Identify which cell holds the provided text, then report its [X, Y] central coordinate. 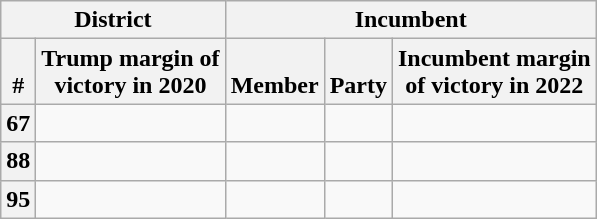
# [18, 72]
Trump margin ofvictory in 2020 [130, 72]
95 [18, 199]
Member [274, 72]
88 [18, 161]
Party [358, 72]
67 [18, 123]
District [113, 20]
Incumbent [410, 20]
Incumbent marginof victory in 2022 [494, 72]
